Extract the [X, Y] coordinate from the center of the cell holding the provided text.  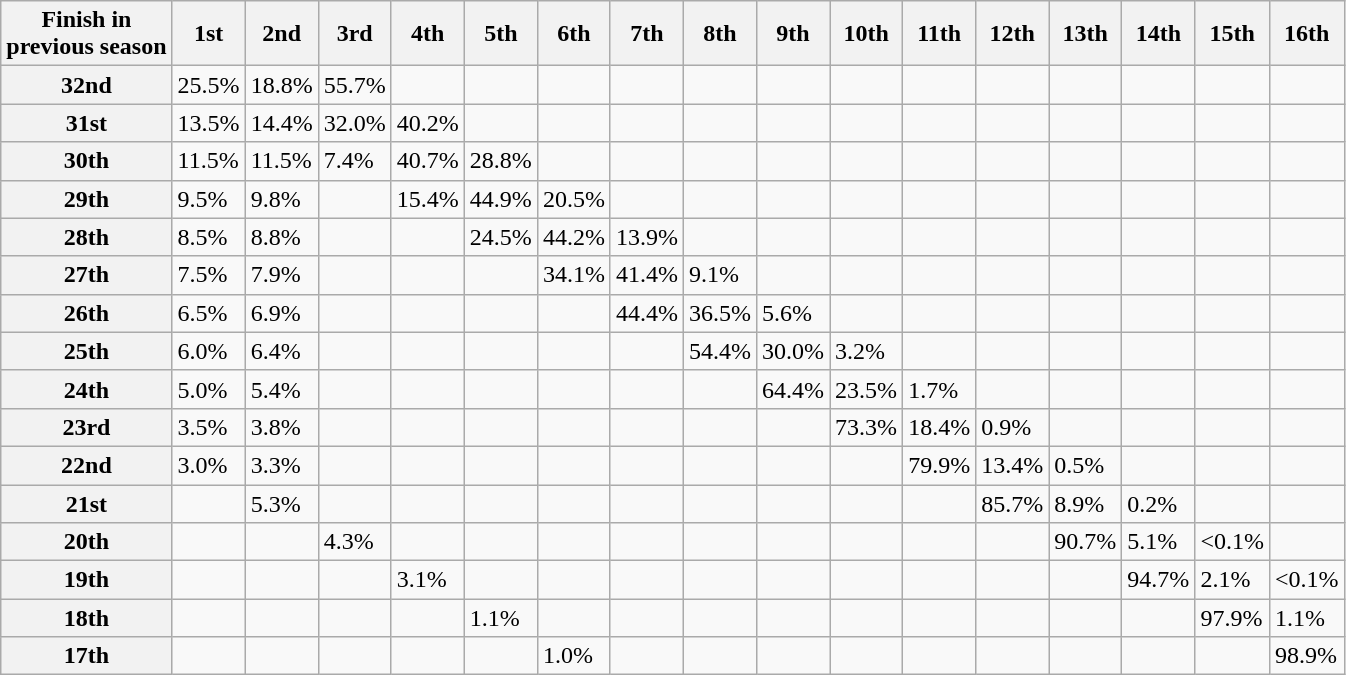
10th [866, 34]
15.4% [428, 199]
3.1% [428, 580]
34.1% [574, 275]
94.7% [1158, 580]
44.2% [574, 237]
23rd [86, 427]
7th [646, 34]
79.9% [940, 465]
7.5% [208, 275]
11th [940, 34]
1.0% [574, 656]
8.9% [1086, 503]
6.9% [282, 313]
2.1% [1232, 580]
36.5% [720, 313]
8.5% [208, 237]
31st [86, 123]
5.4% [282, 389]
3.0% [208, 465]
27th [86, 275]
23.5% [866, 389]
73.3% [866, 427]
0.5% [1086, 465]
1.7% [940, 389]
3.5% [208, 427]
9th [794, 34]
97.9% [1232, 618]
25.5% [208, 85]
Finish in previous season [86, 34]
3.2% [866, 351]
13.9% [646, 237]
9.8% [282, 199]
9.1% [720, 275]
17th [86, 656]
18.4% [940, 427]
1st [208, 34]
6.5% [208, 313]
8.8% [282, 237]
32.0% [354, 123]
13.4% [1012, 465]
12th [1012, 34]
20th [86, 542]
32nd [86, 85]
5th [500, 34]
44.9% [500, 199]
5.3% [282, 503]
3.8% [282, 427]
41.4% [646, 275]
30.0% [794, 351]
6.0% [208, 351]
98.9% [1306, 656]
4.3% [354, 542]
6.4% [282, 351]
18.8% [282, 85]
0.2% [1158, 503]
24th [86, 389]
40.2% [428, 123]
29th [86, 199]
3rd [354, 34]
5.6% [794, 313]
6th [574, 34]
18th [86, 618]
5.0% [208, 389]
3.3% [282, 465]
30th [86, 161]
13.5% [208, 123]
26th [86, 313]
8th [720, 34]
16th [1306, 34]
22nd [86, 465]
20.5% [574, 199]
85.7% [1012, 503]
64.4% [794, 389]
21st [86, 503]
13th [1086, 34]
54.4% [720, 351]
28.8% [500, 161]
90.7% [1086, 542]
25th [86, 351]
0.9% [1012, 427]
40.7% [428, 161]
7.4% [354, 161]
5.1% [1158, 542]
9.5% [208, 199]
44.4% [646, 313]
7.9% [282, 275]
4th [428, 34]
14th [1158, 34]
19th [86, 580]
28th [86, 237]
24.5% [500, 237]
14.4% [282, 123]
55.7% [354, 85]
15th [1232, 34]
2nd [282, 34]
